Scan for the cell matching the given text and deliver its (X, Y) coordinate at center. 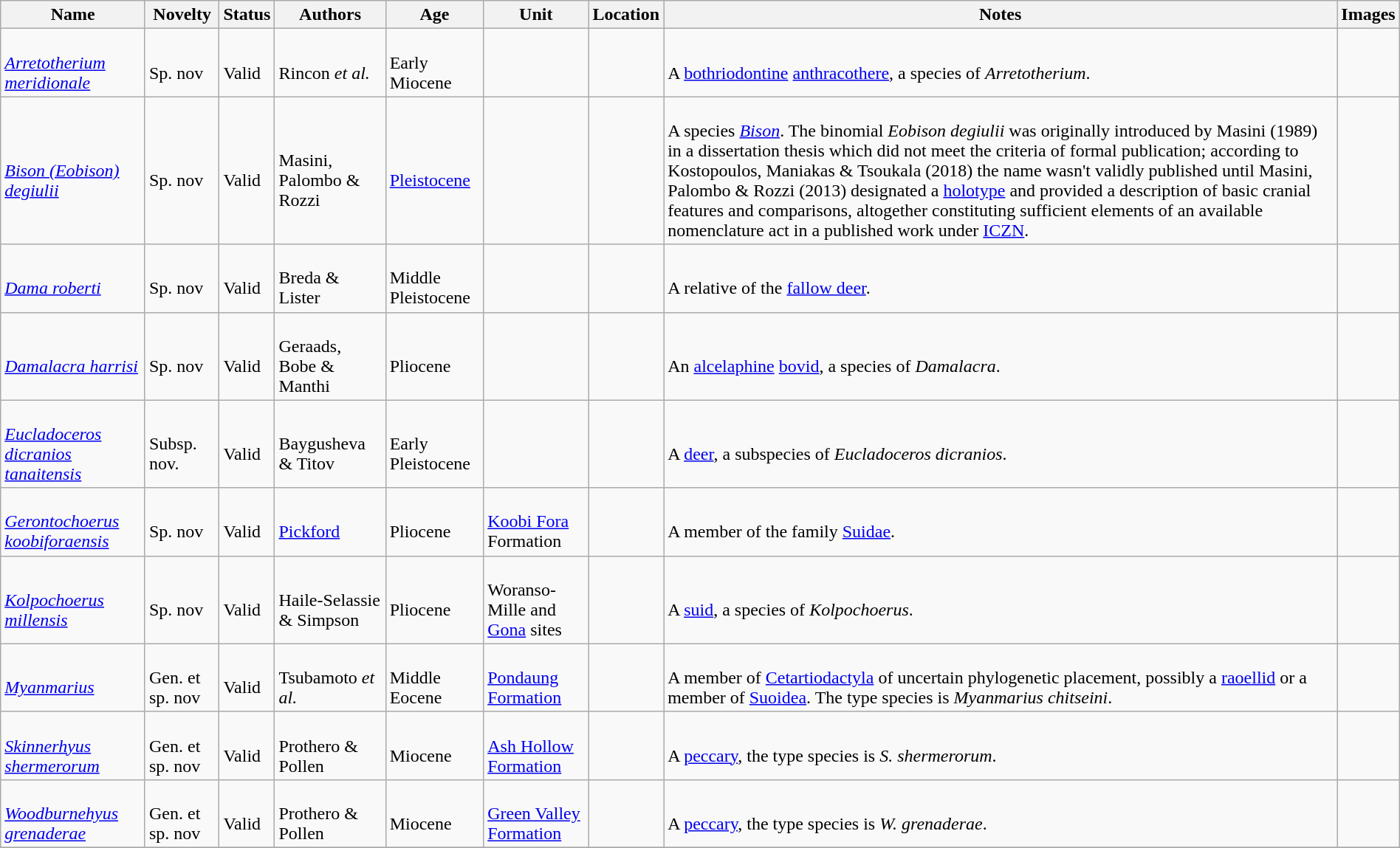
A peccary, the type species is S. shermerorum. (1001, 745)
Pondaung Formation (536, 678)
Green Valley Formation (536, 813)
A relative of the fallow deer. (1001, 278)
Myanmarius (73, 678)
Name (73, 15)
Pickford (330, 522)
Geraads, Bobe & Manthi (330, 356)
A member of the family Suidae. (1001, 522)
Early Pleistocene (434, 444)
Early Miocene (434, 63)
Masini, Palombo & Rozzi (330, 170)
Rincon et al. (330, 63)
Status (247, 15)
Koobi Fora Formation (536, 522)
A deer, a subspecies of Eucladoceros dicranios. (1001, 444)
Eucladoceros dicranios tanaitensis (73, 444)
Location (626, 15)
Arretotherium meridionale (73, 63)
Woodburnehyus grenaderae (73, 813)
Baygusheva & Titov (330, 444)
Images (1368, 15)
Authors (330, 15)
Bison (Eobison) degiulii (73, 170)
Unit (536, 15)
Ash Hollow Formation (536, 745)
Pleistocene (434, 170)
Damalacra harrisi (73, 356)
Subsp. nov. (182, 444)
A bothriodontine anthracothere, a species of Arretotherium. (1001, 63)
Novelty (182, 15)
An alcelaphine bovid, a species of Damalacra. (1001, 356)
Middle Pleistocene (434, 278)
Skinnerhyus shermerorum (73, 745)
Tsubamoto et al. (330, 678)
Kolpochoerus millensis (73, 599)
A peccary, the type species is W. grenaderae. (1001, 813)
Age (434, 15)
Dama roberti (73, 278)
Notes (1001, 15)
Gerontochoerus koobiforaensis (73, 522)
Haile-Selassie & Simpson (330, 599)
A suid, a species of Kolpochoerus. (1001, 599)
Woranso-Mille and Gona sites (536, 599)
Breda & Lister (330, 278)
Middle Eocene (434, 678)
